Return (X, Y) of the center of cell containing provided text 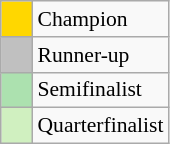
Runner-up (100, 55)
Champion (100, 19)
Semifinalist (100, 90)
Quarterfinalist (100, 126)
